Scan for the cell matching the given text and deliver its [X, Y] coordinate at center. 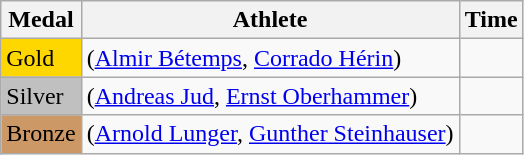
(Arnold Lunger, Gunther Steinhauser) [270, 134]
Time [491, 20]
Silver [41, 96]
Bronze [41, 134]
Medal [41, 20]
Gold [41, 58]
(Andreas Jud, Ernst Oberhammer) [270, 96]
(Almir Bétemps, Corrado Hérin) [270, 58]
Athlete [270, 20]
